Search for the cell housing the specified text and yield its [x, y] center coordinate. 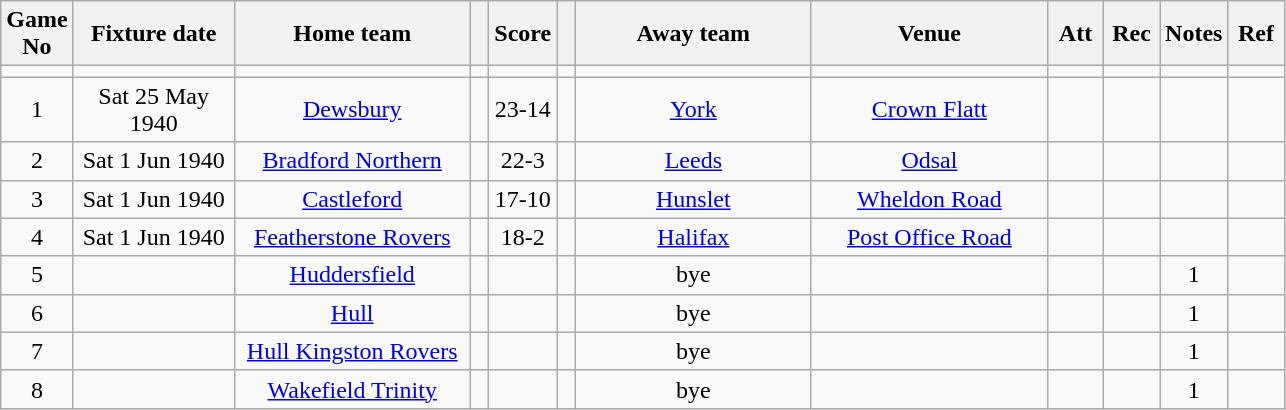
Hull Kingston Rovers [352, 351]
17-10 [523, 199]
Sat 25 May 1940 [154, 110]
Leeds [693, 161]
Post Office Road [929, 237]
Away team [693, 34]
4 [37, 237]
Bradford Northern [352, 161]
3 [37, 199]
6 [37, 313]
Rec [1132, 34]
Huddersfield [352, 275]
Crown Flatt [929, 110]
8 [37, 389]
Notes [1194, 34]
7 [37, 351]
5 [37, 275]
Dewsbury [352, 110]
Wheldon Road [929, 199]
Ref [1256, 34]
Game No [37, 34]
Score [523, 34]
Fixture date [154, 34]
2 [37, 161]
22-3 [523, 161]
Hull [352, 313]
Home team [352, 34]
Halifax [693, 237]
23-14 [523, 110]
Castleford [352, 199]
Hunslet [693, 199]
Att [1075, 34]
York [693, 110]
Venue [929, 34]
Odsal [929, 161]
18-2 [523, 237]
Featherstone Rovers [352, 237]
Wakefield Trinity [352, 389]
